Scan for the cell matching the given text and deliver its (X, Y) coordinate at center. 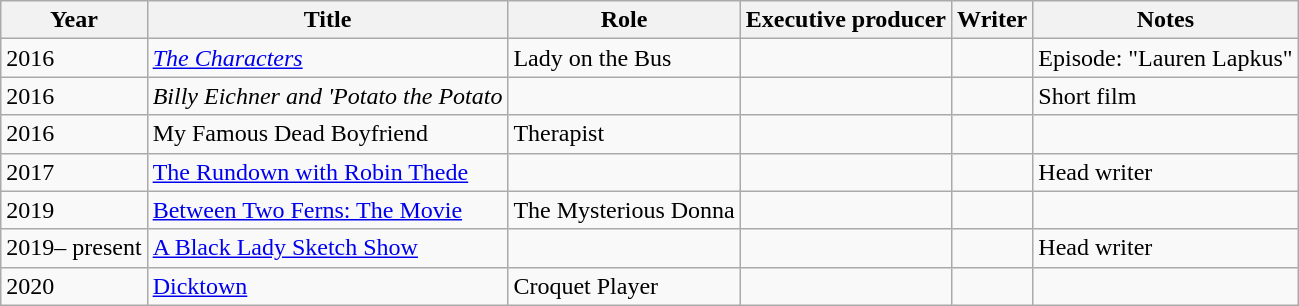
Episode: "Lauren Lapkus" (1166, 58)
My Famous Dead Boyfriend (328, 134)
2019 (74, 210)
Title (328, 20)
The Characters (328, 58)
Notes (1166, 20)
Billy Eichner and 'Potato the Potato (328, 96)
Executive producer (846, 20)
A Black Lady Sketch Show (328, 248)
2020 (74, 286)
Lady on the Bus (624, 58)
Dicktown (328, 286)
2019– present (74, 248)
2017 (74, 172)
Short film (1166, 96)
Writer (992, 20)
Croquet Player (624, 286)
Between Two Ferns: The Movie (328, 210)
The Rundown with Robin Thede (328, 172)
Year (74, 20)
Role (624, 20)
The Mysterious Donna (624, 210)
Therapist (624, 134)
